Scan for the cell matching the given text and deliver its (x, y) coordinate at center. 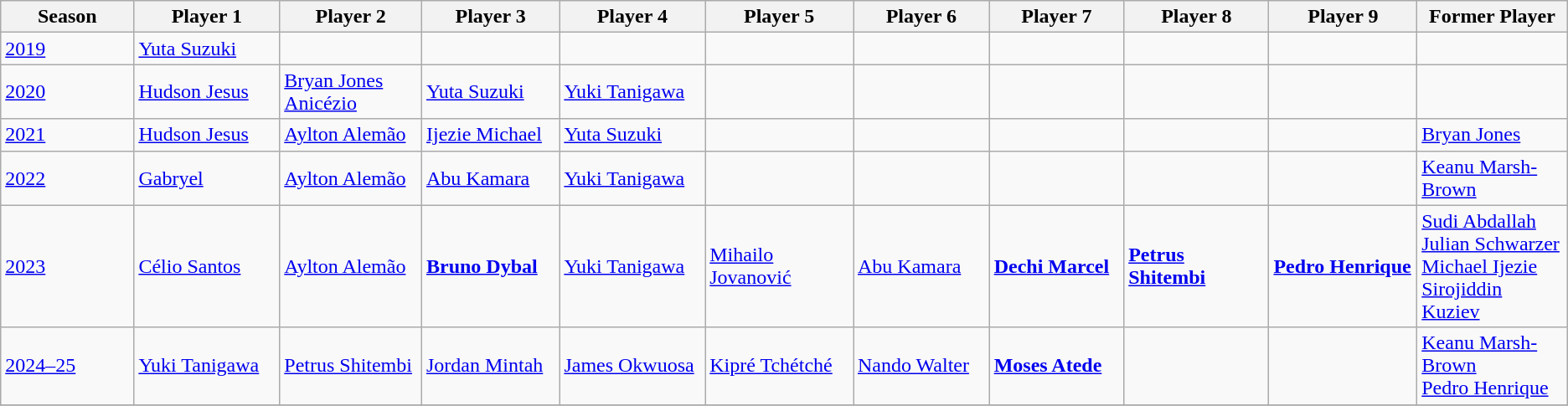
Player 2 (351, 17)
2021 (67, 135)
Player 4 (632, 17)
Player 8 (1196, 17)
2023 (67, 266)
Bryan Jones (1493, 135)
Player 3 (490, 17)
Pedro Henrique (1344, 266)
2024–25 (67, 366)
Player 7 (1057, 17)
Célio Santos (207, 266)
Mihailo Jovanović (779, 266)
Nando Walter (921, 366)
Keanu Marsh-Brown Pedro Henrique (1493, 366)
Bruno Dybal (490, 266)
Dechi Marcel (1057, 266)
Kipré Tchétché (779, 366)
Moses Atede (1057, 366)
James Okwuosa (632, 366)
Player 5 (779, 17)
Sudi Abdallah Julian Schwarzer Michael Ijezie Sirojiddin Kuziev (1493, 266)
Player 6 (921, 17)
Keanu Marsh-Brown (1493, 177)
Season (67, 17)
2019 (67, 49)
Bryan Jones Anicézio (351, 92)
Player 9 (1344, 17)
Gabryel (207, 177)
2022 (67, 177)
Former Player (1493, 17)
2020 (67, 92)
Player 1 (207, 17)
Ijezie Michael (490, 135)
Jordan Mintah (490, 366)
